Pinpoint the cell where the given text exists, returning its [X, Y] midpoint coordinate. 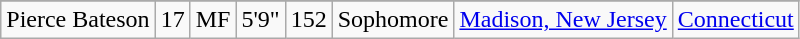
17 [172, 20]
Sophomore [393, 20]
5'9" [260, 20]
152 [308, 20]
Madison, New Jersey [563, 20]
Connecticut [736, 20]
MF [213, 20]
Pierce Bateson [78, 20]
